Return the (x, y) coordinate for the center point of the cell that contains the specified text.  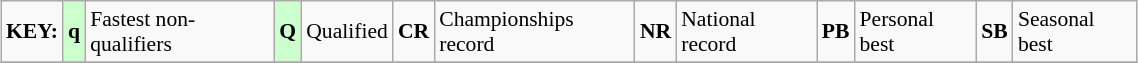
Personal best (916, 32)
Fastest non-qualifiers (180, 32)
Seasonal best (1075, 32)
q (74, 32)
Championships record (534, 32)
PB (836, 32)
NR (656, 32)
Q (288, 32)
KEY: (32, 32)
SB (994, 32)
Qualified (347, 32)
National record (746, 32)
CR (414, 32)
